Capture the cell that displays the provided text and extract its [x, y] central coordinate. 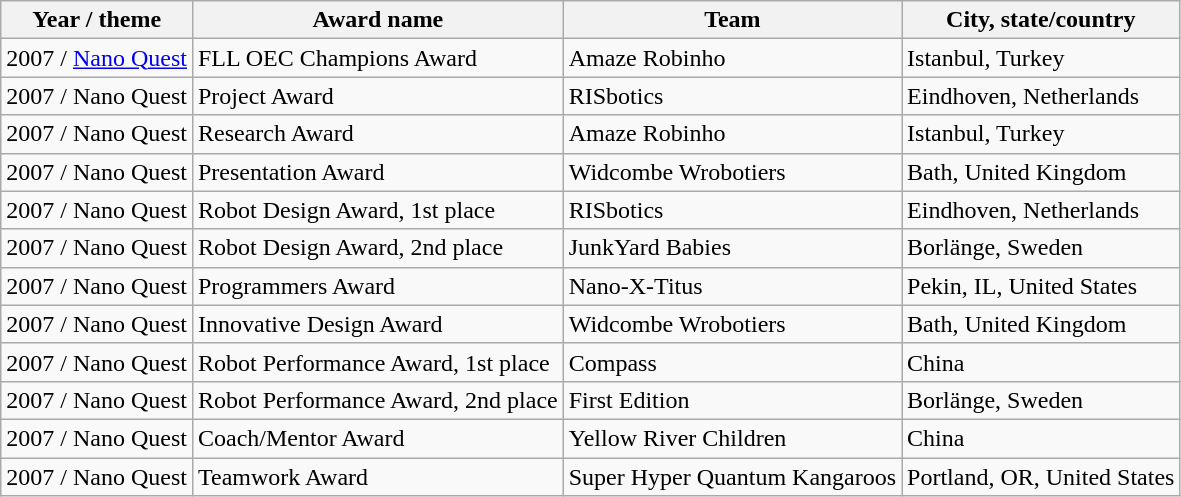
Robot Performance Award, 2nd place [378, 400]
JunkYard Babies [732, 248]
City, state/country [1041, 20]
Innovative Design Award [378, 324]
Coach/Mentor Award [378, 438]
Compass [732, 362]
Robot Performance Award, 1st place [378, 362]
Robot Design Award, 2nd place [378, 248]
Year / theme [97, 20]
Teamwork Award [378, 477]
Yellow River Children [732, 438]
Award name [378, 20]
FLL OEC Champions Award [378, 58]
First Edition [732, 400]
Project Award [378, 96]
Programmers Award [378, 286]
Pekin, IL, United States [1041, 286]
Research Award [378, 134]
Super Hyper Quantum Kangaroos [732, 477]
Presentation Award [378, 172]
Robot Design Award, 1st place [378, 210]
Team [732, 20]
Nano-X-Titus [732, 286]
Portland, OR, United States [1041, 477]
